Provide the (X, Y) coordinate of the cell's center where the given text is located.  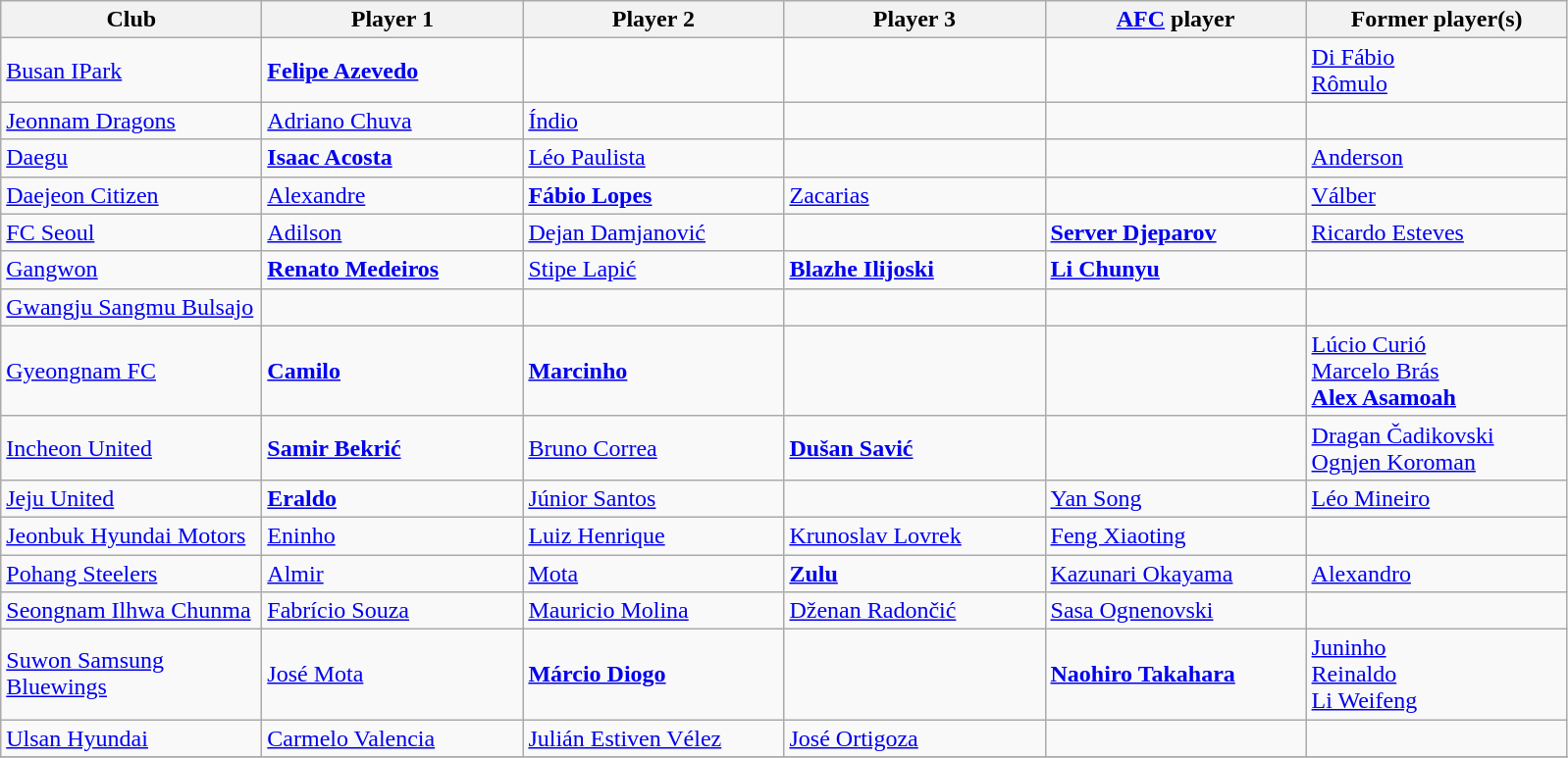
José Ortigoza (915, 738)
Blazhe Ilijoski (915, 270)
Di Fábio Rômulo (1437, 71)
Player 3 (915, 20)
Fabrício Souza (392, 611)
Sasa Ognenovski (1176, 611)
Lúcio Curió Marcelo Brás Alex Asamoah (1437, 371)
Yan Song (1176, 498)
Server Djeparov (1176, 232)
FC Seoul (131, 232)
Dženan Radončić (915, 611)
Isaac Acosta (392, 158)
Léo Paulista (653, 158)
Gwangju Sangmu Bulsajo (131, 307)
Luiz Henrique (653, 535)
Ricardo Esteves (1437, 232)
Former player(s) (1437, 20)
Adriano Chuva (392, 121)
Índio (653, 121)
Li Chunyu (1176, 270)
Busan IPark (131, 71)
José Mota (392, 675)
Eraldo (392, 498)
Stipe Lapić (653, 270)
Felipe Azevedo (392, 71)
AFC player (1176, 20)
Daegu (131, 158)
Renato Medeiros (392, 270)
Samir Bekrić (392, 447)
Alexandre (392, 195)
Dejan Damjanović (653, 232)
Adilson (392, 232)
Dušan Savić (915, 447)
Zulu (915, 574)
Jeonbuk Hyundai Motors (131, 535)
Almir (392, 574)
Fábio Lopes (653, 195)
Mauricio Molina (653, 611)
Seongnam Ilhwa Chunma (131, 611)
Gyeongnam FC (131, 371)
Dragan Čadikovski Ognjen Koroman (1437, 447)
Krunoslav Lovrek (915, 535)
Daejeon Citizen (131, 195)
Alexandro (1437, 574)
Jeonnam Dragons (131, 121)
Léo Mineiro (1437, 498)
Gangwon (131, 270)
Zacarias (915, 195)
Naohiro Takahara (1176, 675)
Club (131, 20)
Feng Xiaoting (1176, 535)
Julián Estiven Vélez (653, 738)
Válber (1437, 195)
Eninho (392, 535)
Incheon United (131, 447)
Mota (653, 574)
Anderson (1437, 158)
Jeju United (131, 498)
Juninho Reinaldo Li Weifeng (1437, 675)
Márcio Diogo (653, 675)
Kazunari Okayama (1176, 574)
Player 2 (653, 20)
Carmelo Valencia (392, 738)
Marcinho (653, 371)
Suwon Samsung Bluewings (131, 675)
Júnior Santos (653, 498)
Ulsan Hyundai (131, 738)
Pohang Steelers (131, 574)
Camilo (392, 371)
Bruno Correa (653, 447)
Player 1 (392, 20)
